Provide the (x, y) coordinate of the cell's center where the given text is located.  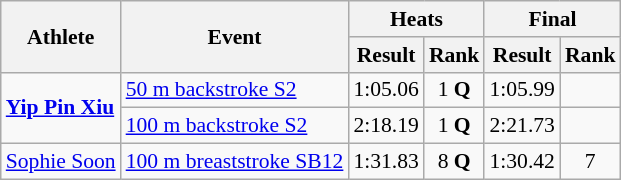
1:31.83 (386, 162)
50 m backstroke S2 (235, 90)
Event (235, 36)
2:18.19 (386, 126)
Athlete (61, 36)
100 m breaststroke SB12 (235, 162)
Heats (416, 19)
Yip Pin Xiu (61, 108)
1:05.99 (522, 90)
100 m backstroke S2 (235, 126)
1:30.42 (522, 162)
8 Q (454, 162)
1:05.06 (386, 90)
2:21.73 (522, 126)
7 (590, 162)
Final (552, 19)
Sophie Soon (61, 162)
